Identify which cell holds the provided text, then report its [X, Y] central coordinate. 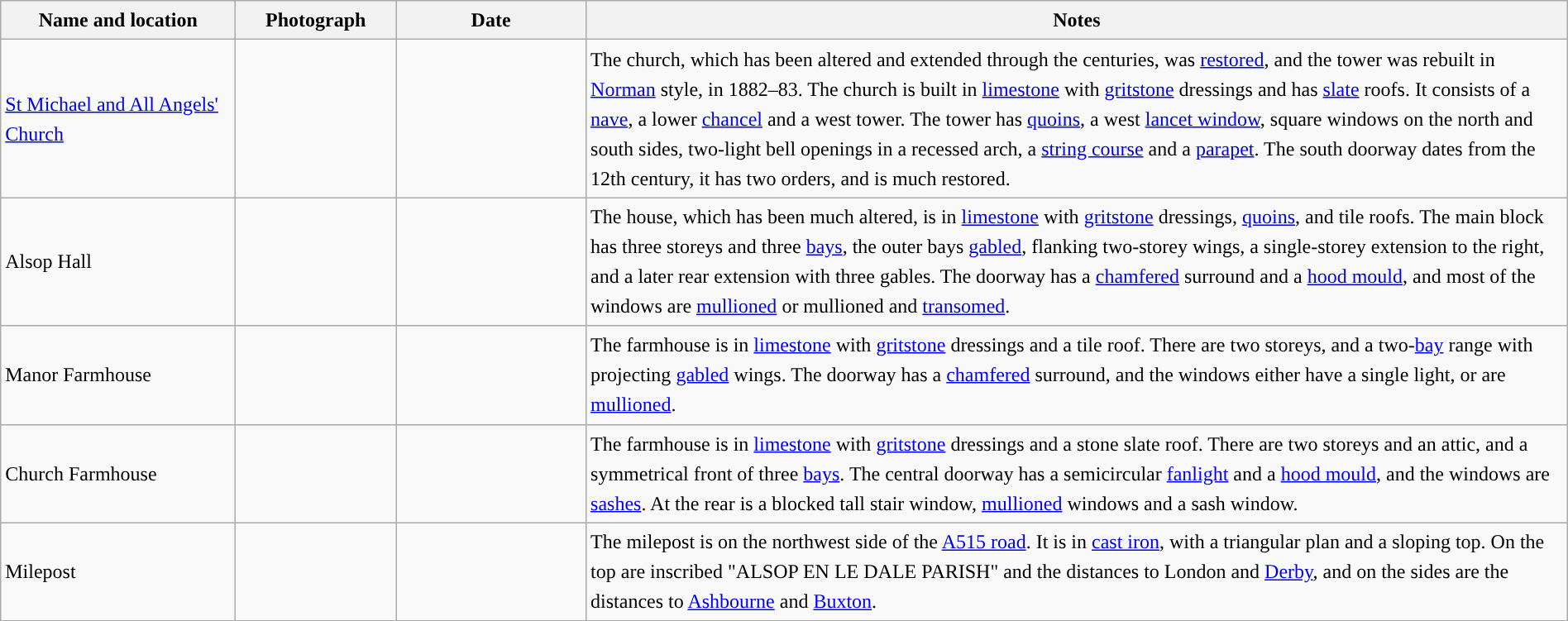
Name and location [118, 20]
St Michael and All Angels' Church [118, 119]
Date [491, 20]
Manor Farmhouse [118, 375]
Church Farmhouse [118, 473]
Milepost [118, 572]
Notes [1077, 20]
Alsop Hall [118, 261]
Photograph [316, 20]
